Identify which cell holds the provided text, then report its (x, y) central coordinate. 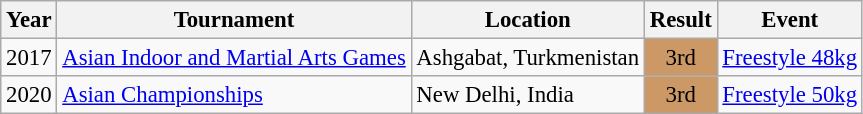
2020 (29, 95)
New Delhi, India (528, 95)
Ashgabat, Turkmenistan (528, 58)
Asian Indoor and Martial Arts Games (234, 58)
Freestyle 48kg (790, 58)
Event (790, 20)
Asian Championships (234, 95)
Tournament (234, 20)
Year (29, 20)
2017 (29, 58)
Result (680, 20)
Location (528, 20)
Freestyle 50kg (790, 95)
